Return the [X, Y] coordinate for the center point of the cell that contains the specified text.  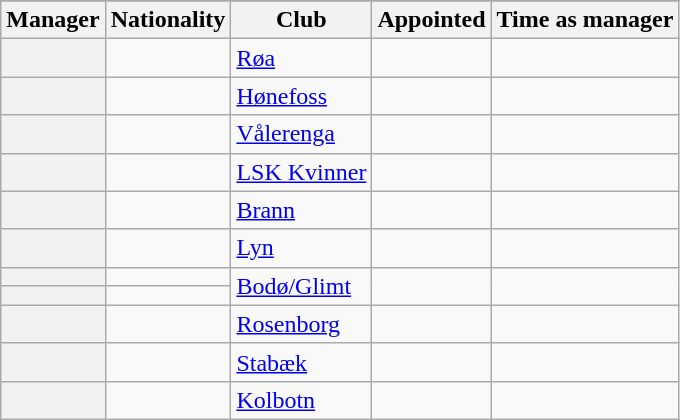
Hønefoss [302, 96]
Brann [302, 210]
Lyn [302, 248]
Bodø/Glimt [302, 286]
Appointed [432, 20]
Rosenborg [302, 324]
Time as manager [585, 20]
Manager [53, 20]
Vålerenga [302, 134]
Stabæk [302, 362]
LSK Kvinner [302, 172]
Kolbotn [302, 400]
Nationality [168, 20]
Club [302, 20]
Røa [302, 58]
